Return [X, Y] of the center of cell containing provided text 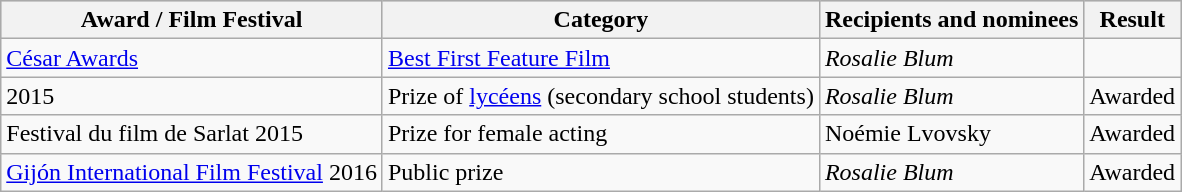
César Awards [192, 58]
Noémie Lvovsky [951, 134]
Festival du film de Sarlat 2015 [192, 134]
Award / Film Festival [192, 20]
Prize for female acting [600, 134]
Recipients and nominees [951, 20]
Prize of lycéens (secondary school students) [600, 96]
Category [600, 20]
Gijón International Film Festival 2016 [192, 172]
Public prize [600, 172]
Result [1132, 20]
2015 [192, 96]
Best First Feature Film [600, 58]
